Return the [x, y] coordinate for the center point of the cell that contains the specified text.  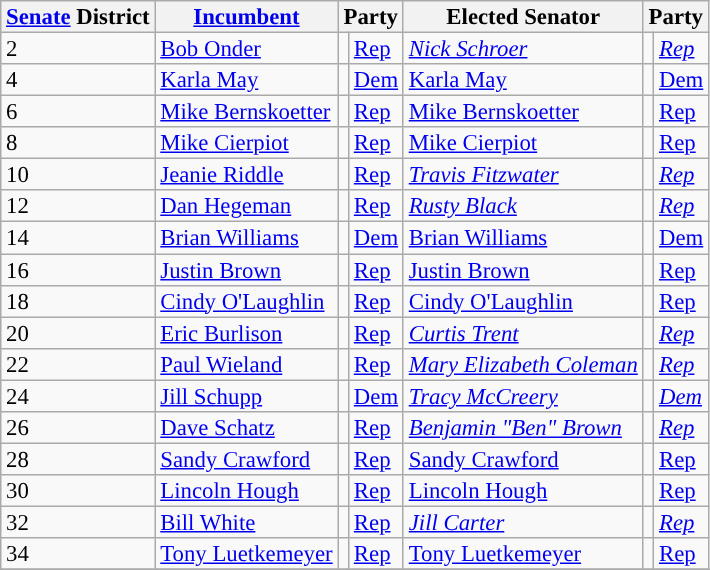
26 [78, 428]
30 [78, 491]
24 [78, 396]
Nick Schroer [523, 49]
Elected Senator [523, 17]
8 [78, 143]
Bob Onder [246, 49]
Senate District [78, 17]
Incumbent [246, 17]
Eric Burlison [246, 333]
Mary Elizabeth Coleman [523, 364]
20 [78, 333]
16 [78, 270]
Jill Schupp [246, 396]
18 [78, 301]
Tracy McCreery [523, 396]
Jeanie Riddle [246, 175]
Rusty Black [523, 206]
2 [78, 49]
22 [78, 364]
14 [78, 238]
Curtis Trent [523, 333]
10 [78, 175]
28 [78, 459]
Dave Schatz [246, 428]
Jill Carter [523, 522]
Travis Fitzwater [523, 175]
32 [78, 522]
6 [78, 112]
12 [78, 206]
Benjamin "Ben" Brown [523, 428]
Paul Wieland [246, 364]
4 [78, 80]
34 [78, 554]
Bill White [246, 522]
Dan Hegeman [246, 206]
